From the cell containing the given text, extract its center point as [x, y] coordinate. 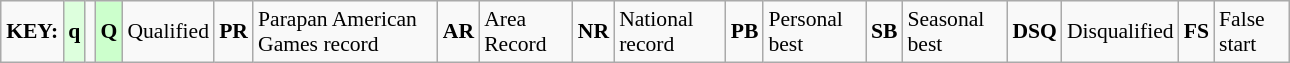
Disqualified [1120, 32]
KEY: [32, 32]
Area Record [526, 32]
NR [594, 32]
Seasonal best [954, 32]
National record [670, 32]
PB [745, 32]
SB [884, 32]
q [74, 32]
Parapan American Games record [346, 32]
DSQ [1034, 32]
AR [458, 32]
Q [108, 32]
False start [1252, 32]
FS [1196, 32]
Personal best [814, 32]
PR [234, 32]
Qualified [168, 32]
